Extract the (x, y) coordinate from the center of the cell holding the provided text.  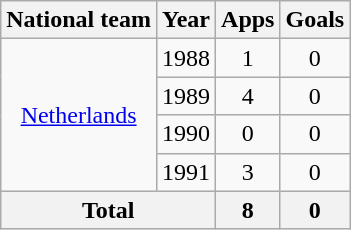
1991 (186, 172)
1 (248, 58)
1989 (186, 96)
8 (248, 210)
National team (79, 20)
3 (248, 172)
1988 (186, 58)
Year (186, 20)
4 (248, 96)
1990 (186, 134)
Apps (248, 20)
Goals (315, 20)
Netherlands (79, 115)
Total (108, 210)
